Detect which cell encompasses the target text, then output its [x, y] center coordinate. 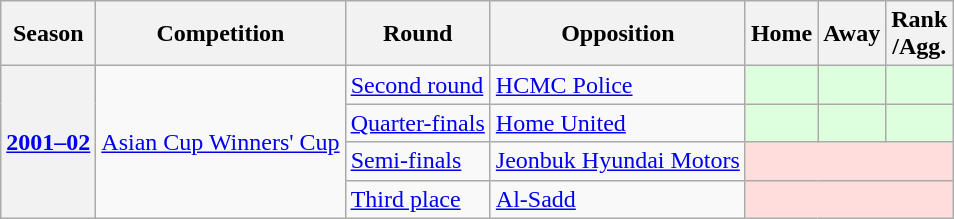
Second round [418, 85]
Home United [618, 123]
Competition [220, 34]
Jeonbuk Hyundai Motors [618, 161]
Asian Cup Winners' Cup [220, 142]
Quarter-finals [418, 123]
Home [781, 34]
Opposition [618, 34]
Rank/Agg. [920, 34]
Round [418, 34]
Away [852, 34]
Season [48, 34]
Third place [418, 199]
Al-Sadd [618, 199]
Semi-finals [418, 161]
HCMC Police [618, 85]
2001–02 [48, 142]
